Search for the cell housing the specified text and yield its (x, y) center coordinate. 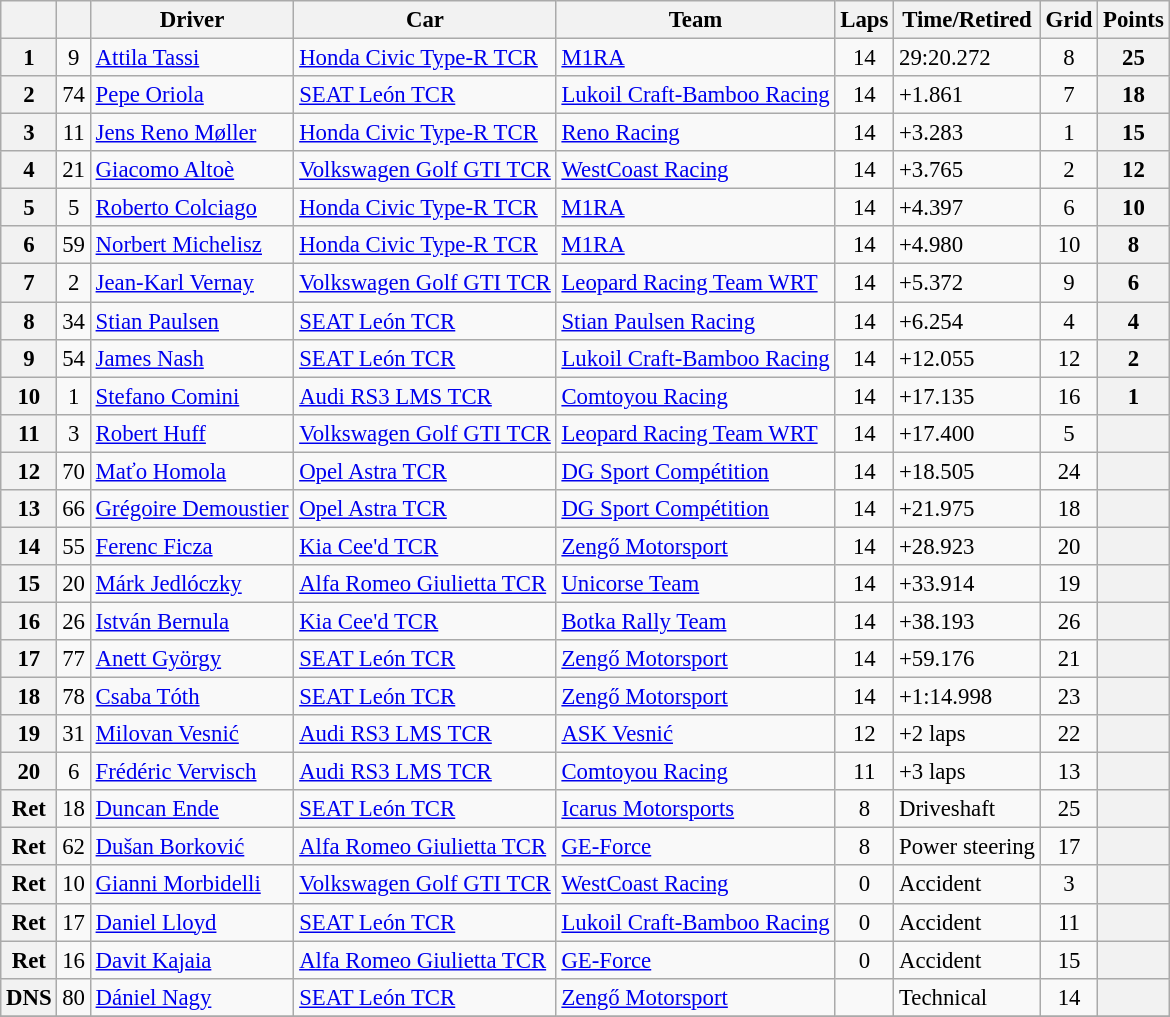
Team (696, 20)
Technical (968, 997)
Stefano Comini (192, 396)
22 (1068, 734)
DNS (29, 997)
Ferenc Ficza (192, 546)
Stian Paulsen (192, 321)
31 (74, 734)
+1:14.998 (968, 697)
Attila Tassi (192, 58)
55 (74, 546)
+3.765 (968, 170)
Márk Jedlóczky (192, 584)
66 (74, 509)
54 (74, 358)
Csaba Tóth (192, 697)
Power steering (968, 847)
Robert Huff (192, 433)
+17.400 (968, 433)
+6.254 (968, 321)
74 (74, 95)
+17.135 (968, 396)
23 (1068, 697)
Driveshaft (968, 809)
Anett György (192, 659)
24 (1068, 471)
Jens Reno Møller (192, 133)
Points (1134, 20)
59 (74, 245)
Giacomo Altoè (192, 170)
ASK Vesnić (696, 734)
Dušan Borković (192, 847)
+33.914 (968, 584)
Duncan Ende (192, 809)
+4.397 (968, 208)
70 (74, 471)
Maťo Homola (192, 471)
+3.283 (968, 133)
Dániel Nagy (192, 997)
Frédéric Vervisch (192, 772)
+18.505 (968, 471)
Milovan Vesnić (192, 734)
Pepe Oriola (192, 95)
+12.055 (968, 358)
+4.980 (968, 245)
Reno Racing (696, 133)
+28.923 (968, 546)
+59.176 (968, 659)
Unicorse Team (696, 584)
Grid (1068, 20)
Laps (864, 20)
Car (425, 20)
James Nash (192, 358)
78 (74, 697)
Davit Kajaia (192, 960)
+5.372 (968, 283)
29:20.272 (968, 58)
Time/Retired (968, 20)
77 (74, 659)
Daniel Lloyd (192, 922)
Icarus Motorsports (696, 809)
+1.861 (968, 95)
Jean-Karl Vernay (192, 283)
Driver (192, 20)
+2 laps (968, 734)
István Bernula (192, 621)
Stian Paulsen Racing (696, 321)
80 (74, 997)
Botka Rally Team (696, 621)
Grégoire Demoustier (192, 509)
Gianni Morbidelli (192, 885)
Roberto Colciago (192, 208)
34 (74, 321)
+38.193 (968, 621)
Norbert Michelisz (192, 245)
+21.975 (968, 509)
+3 laps (968, 772)
62 (74, 847)
